Capture the cell that displays the provided text and extract its [x, y] central coordinate. 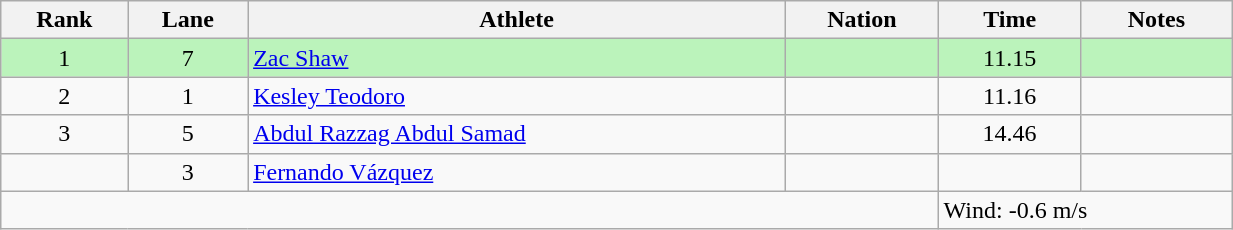
Notes [1156, 20]
Wind: -0.6 m/s [1085, 210]
Kesley Teodoro [517, 96]
Abdul Razzag Abdul Samad [517, 134]
14.46 [1010, 134]
7 [188, 58]
11.16 [1010, 96]
Athlete [517, 20]
2 [64, 96]
Nation [862, 20]
11.15 [1010, 58]
Zac Shaw [517, 58]
Lane [188, 20]
Time [1010, 20]
Rank [64, 20]
5 [188, 134]
Fernando Vázquez [517, 172]
